Return [x, y] of the center of cell containing provided text 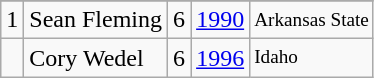
1 [12, 20]
Arkansas State [312, 20]
Idaho [312, 58]
Cory Wedel [96, 58]
Sean Fleming [96, 20]
1990 [220, 20]
1996 [220, 58]
